Pinpoint the cell where the given text exists, returning its [X, Y] midpoint coordinate. 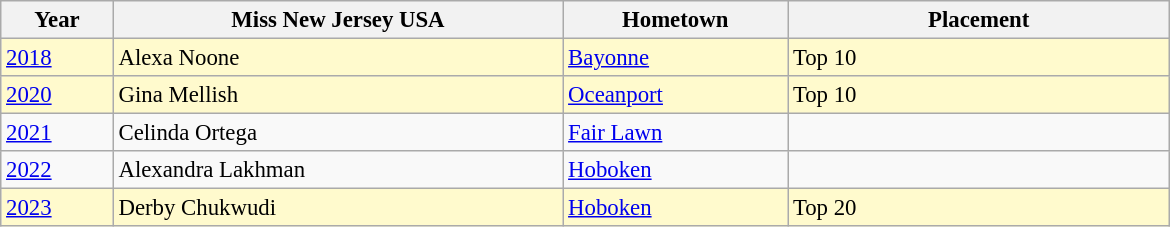
Fair Lawn [676, 133]
Oceanport [676, 95]
2023 [57, 208]
2020 [57, 95]
Top 20 [979, 208]
Celinda Ortega [338, 133]
Placement [979, 20]
Hometown [676, 20]
Derby Chukwudi [338, 208]
2018 [57, 58]
2022 [57, 170]
Year [57, 20]
Alexandra Lakhman [338, 170]
Alexa Noone [338, 58]
Gina Mellish [338, 95]
2021 [57, 133]
Bayonne [676, 58]
Miss New Jersey USA [338, 20]
